For the text-containing cell, return its midpoint in [x, y] coordinate format. 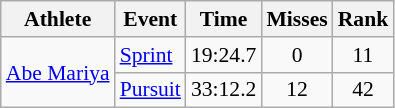
Sprint [150, 55]
0 [296, 55]
Athlete [58, 19]
Rank [364, 19]
19:24.7 [224, 55]
Time [224, 19]
11 [364, 55]
Pursuit [150, 90]
42 [364, 90]
Misses [296, 19]
12 [296, 90]
33:12.2 [224, 90]
Event [150, 19]
Abe Mariya [58, 72]
